Identify which cell holds the provided text, then report its [X, Y] central coordinate. 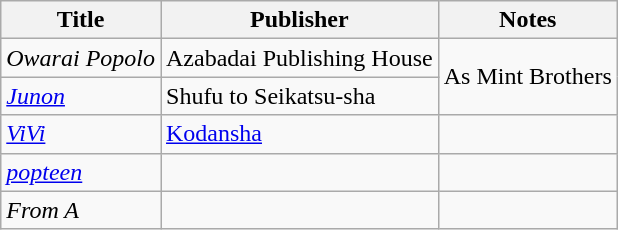
ViVi [81, 134]
popteen [81, 172]
Title [81, 20]
Kodansha [299, 134]
Publisher [299, 20]
Shufu to Seikatsu-sha [299, 96]
Notes [528, 20]
Owarai Popolo [81, 58]
As Mint Brothers [528, 77]
Azabadai Publishing House [299, 58]
From A [81, 210]
Junon [81, 96]
